Pinpoint the cell where the given text exists, returning its [x, y] midpoint coordinate. 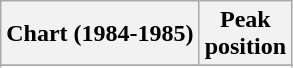
Peakposition [245, 34]
Chart (1984-1985) [100, 34]
